Find where the given text appears and provide that cell's center as [X, Y] coordinate. 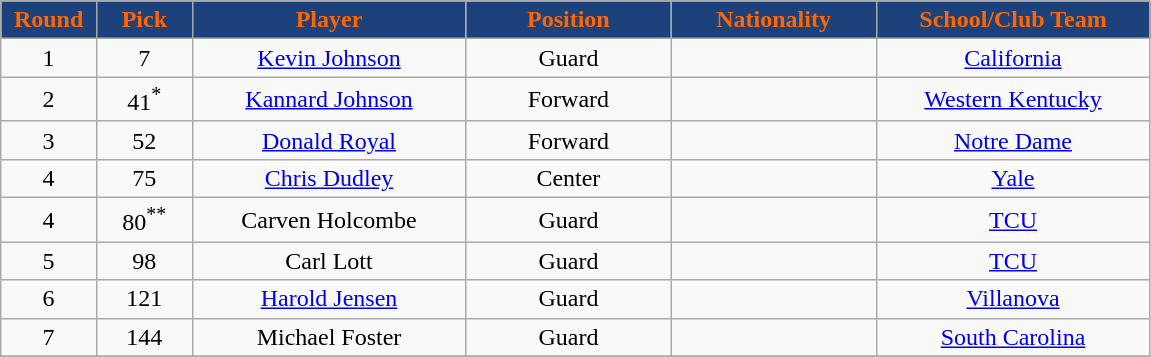
Yale [1013, 178]
Round [49, 20]
Position [568, 20]
Kevin Johnson [329, 58]
144 [144, 337]
Villanova [1013, 299]
Nationality [774, 20]
121 [144, 299]
Western Kentucky [1013, 100]
Michael Foster [329, 337]
3 [49, 140]
Center [568, 178]
Notre Dame [1013, 140]
75 [144, 178]
School/Club Team [1013, 20]
Carven Holcombe [329, 220]
Pick [144, 20]
South Carolina [1013, 337]
Harold Jensen [329, 299]
5 [49, 261]
80** [144, 220]
Kannard Johnson [329, 100]
1 [49, 58]
Carl Lott [329, 261]
Player [329, 20]
Chris Dudley [329, 178]
California [1013, 58]
Donald Royal [329, 140]
2 [49, 100]
52 [144, 140]
98 [144, 261]
6 [49, 299]
41* [144, 100]
